Identify which cell holds the provided text, then report its [x, y] central coordinate. 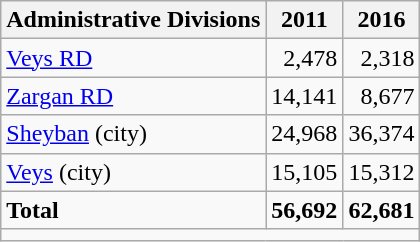
14,141 [304, 96]
Administrative Divisions [134, 20]
2,318 [382, 58]
2016 [382, 20]
Sheyban (city) [134, 134]
8,677 [382, 96]
Veys (city) [134, 172]
15,312 [382, 172]
2011 [304, 20]
36,374 [382, 134]
Zargan RD [134, 96]
24,968 [304, 134]
15,105 [304, 172]
2,478 [304, 58]
56,692 [304, 210]
Total [134, 210]
Veys RD [134, 58]
62,681 [382, 210]
